Output the (X, Y) coordinate of the center of the cell containing the given text.  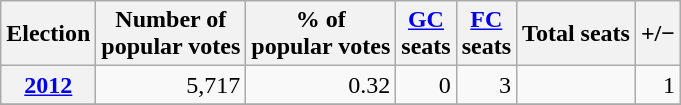
+/− (658, 34)
GCseats (426, 34)
% ofpopular votes (321, 34)
Number ofpopular votes (171, 34)
Election (48, 34)
Total seats (576, 34)
FCseats (486, 34)
3 (486, 85)
0.32 (321, 85)
0 (426, 85)
2012 (48, 85)
1 (658, 85)
5,717 (171, 85)
